Extract the (x, y) coordinate from the center of the cell holding the provided text.  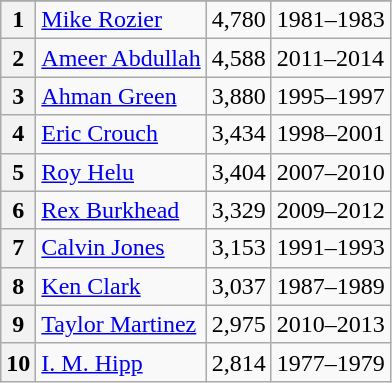
2010–2013 (330, 324)
1991–1993 (330, 248)
2007–2010 (330, 172)
Mike Rozier (121, 20)
I. M. Hipp (121, 362)
3,880 (238, 96)
1977–1979 (330, 362)
4,780 (238, 20)
1 (18, 20)
3,153 (238, 248)
6 (18, 210)
2,814 (238, 362)
7 (18, 248)
2011–2014 (330, 58)
3,434 (238, 134)
Taylor Martinez (121, 324)
Ken Clark (121, 286)
1987–1989 (330, 286)
2009–2012 (330, 210)
Ameer Abdullah (121, 58)
9 (18, 324)
Calvin Jones (121, 248)
Rex Burkhead (121, 210)
5 (18, 172)
3,037 (238, 286)
1981–1983 (330, 20)
1998–2001 (330, 134)
Ahman Green (121, 96)
10 (18, 362)
2 (18, 58)
Roy Helu (121, 172)
Eric Crouch (121, 134)
8 (18, 286)
4 (18, 134)
3 (18, 96)
2,975 (238, 324)
1995–1997 (330, 96)
4,588 (238, 58)
3,329 (238, 210)
3,404 (238, 172)
